Pinpoint the cell where the given text exists, returning its [X, Y] midpoint coordinate. 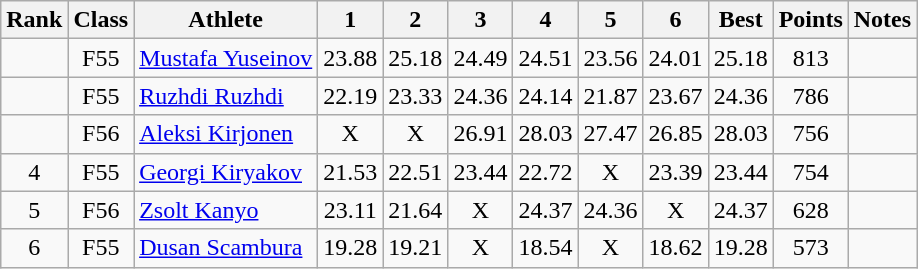
Dusan Scambura [226, 248]
23.11 [350, 210]
24.51 [546, 58]
573 [810, 248]
754 [810, 172]
Aleksi Kirjonen [226, 134]
23.67 [676, 96]
22.19 [350, 96]
Georgi Kiryakov [226, 172]
1 [350, 20]
24.14 [546, 96]
24.49 [480, 58]
23.33 [416, 96]
22.72 [546, 172]
813 [810, 58]
Athlete [226, 20]
21.64 [416, 210]
23.39 [676, 172]
Class [101, 20]
27.47 [610, 134]
Rank [34, 20]
22.51 [416, 172]
3 [480, 20]
18.54 [546, 248]
756 [810, 134]
Zsolt Kanyo [226, 210]
Mustafa Yuseinov [226, 58]
23.88 [350, 58]
Ruzhdi Ruzhdi [226, 96]
21.87 [610, 96]
26.91 [480, 134]
23.56 [610, 58]
2 [416, 20]
786 [810, 96]
26.85 [676, 134]
18.62 [676, 248]
24.01 [676, 58]
Best [740, 20]
19.21 [416, 248]
Points [810, 20]
21.53 [350, 172]
Notes [882, 20]
628 [810, 210]
